Provide the [X, Y] coordinate of the cell's center where the given text is located.  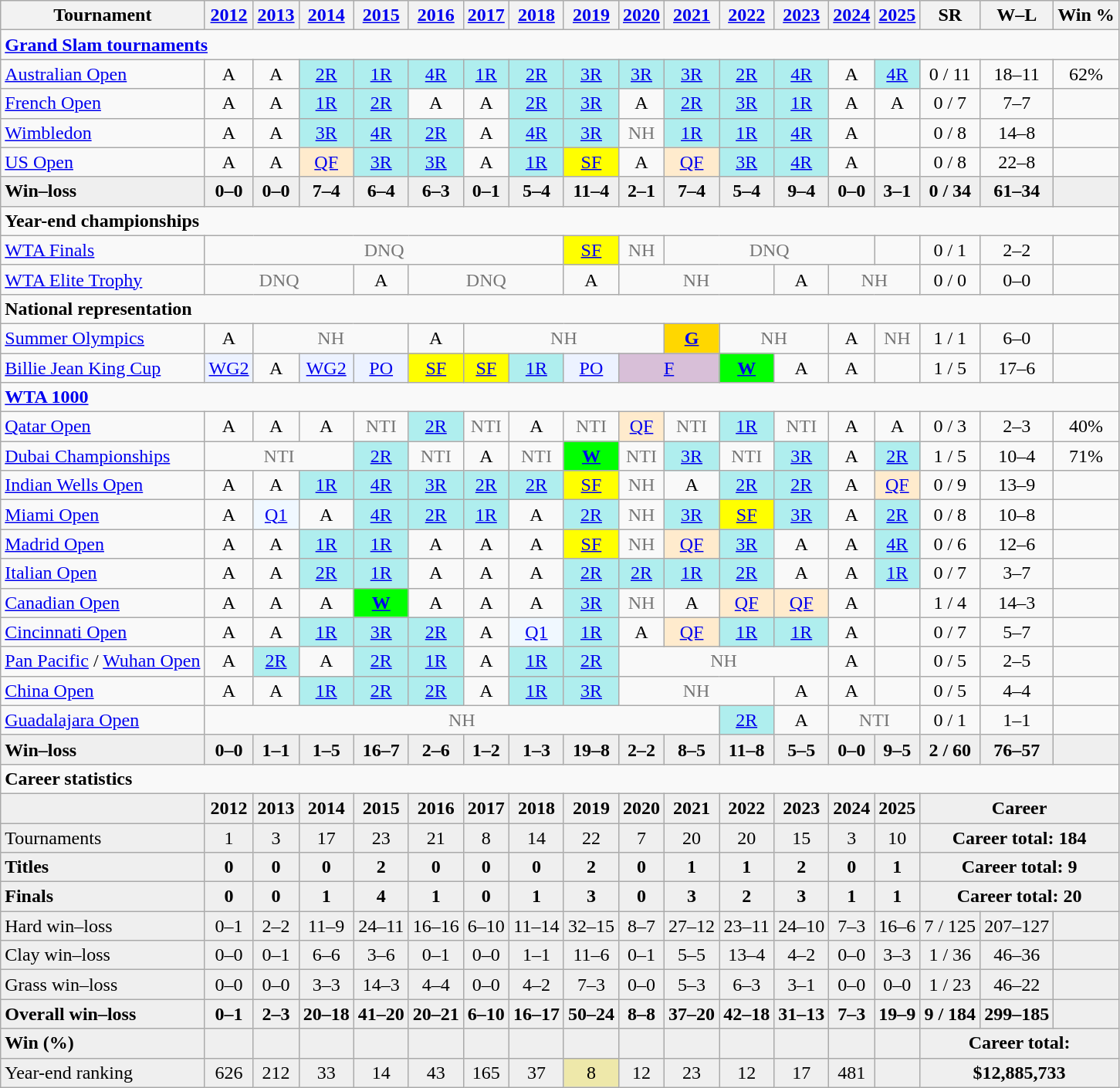
21 [435, 837]
Win % [1087, 15]
1–2 [486, 749]
165 [486, 1073]
24–10 [801, 926]
62% [1087, 74]
15 [801, 837]
11–9 [326, 926]
US Open [103, 162]
11–8 [747, 749]
WTA Elite Trophy [103, 279]
16–17 [536, 1014]
19–9 [897, 1014]
50–24 [591, 1014]
1 / 1 [950, 338]
China Open [103, 691]
Career statistics [560, 779]
5–3 [692, 985]
Clay win–loss [103, 955]
10–4 [1017, 456]
3–6 [381, 955]
16–7 [381, 749]
SR [950, 15]
8–8 [641, 1014]
$12,885,733 [1019, 1073]
19–8 [591, 749]
17–6 [1017, 368]
Tournament [103, 15]
24–11 [381, 926]
5–7 [1017, 632]
11–4 [591, 191]
Dubai Championships [103, 456]
Indian Wells Open [103, 485]
Year-end championships [560, 221]
Year-end ranking [103, 1073]
212 [276, 1073]
French Open [103, 103]
G [692, 338]
Tournaments [103, 837]
National representation [560, 309]
4 [381, 897]
8–5 [692, 749]
0 / 34 [950, 191]
1 / 36 [950, 955]
Career total: 9 [1019, 867]
61–34 [1017, 191]
1 / 23 [950, 985]
27–12 [692, 926]
0 / 6 [950, 544]
0 / 9 [950, 485]
7 [641, 837]
11–14 [536, 926]
WTA Finals [103, 250]
42–18 [747, 1014]
Win (%) [103, 1043]
Italian Open [103, 573]
23–11 [747, 926]
9–4 [801, 191]
Australian Open [103, 74]
Finals [103, 897]
6–6 [326, 955]
9–5 [897, 749]
299–185 [1017, 1014]
Pan Pacific / Wuhan Open [103, 661]
76–57 [1017, 749]
8–7 [641, 926]
F [668, 368]
2 / 60 [950, 749]
9 / 184 [950, 1014]
1–5 [326, 749]
Wimbledon [103, 133]
37–20 [692, 1014]
Career total: [1019, 1043]
Canadian Open [103, 603]
22–8 [1017, 162]
16–16 [435, 926]
37 [536, 1073]
626 [228, 1073]
0 / 0 [950, 279]
WTA 1000 [560, 397]
Qatar Open [103, 427]
Grass win–loss [103, 985]
3–7 [1017, 573]
1 / 4 [950, 603]
40% [1087, 427]
Hard win–loss [103, 926]
13–4 [747, 955]
207–127 [1017, 926]
Cincinnati Open [103, 632]
46–22 [1017, 985]
43 [435, 1073]
20–18 [326, 1014]
Overall win–loss [103, 1014]
31–13 [801, 1014]
481 [852, 1073]
Guadalajara Open [103, 720]
33 [326, 1073]
11–6 [591, 955]
18–11 [1017, 74]
W–L [1017, 15]
7 / 125 [950, 926]
41–20 [381, 1014]
Titles [103, 867]
2–1 [641, 191]
16–6 [897, 926]
71% [1087, 456]
Grand Slam tournaments [560, 45]
Career [1019, 808]
46–36 [1017, 955]
32–15 [591, 926]
Career total: 184 [1019, 837]
10–8 [1017, 515]
6–0 [1017, 338]
20–21 [435, 1014]
6–4 [381, 191]
Billie Jean King Cup [103, 368]
10 [897, 837]
13–9 [1017, 485]
Madrid Open [103, 544]
1–3 [536, 749]
0 / 11 [950, 74]
Miami Open [103, 515]
2–6 [435, 749]
2–5 [1017, 661]
22 [591, 837]
Career total: 20 [1019, 897]
14–8 [1017, 133]
12–6 [1017, 544]
Summer Olympics [103, 338]
7–7 [1017, 103]
0 / 3 [950, 427]
